For the text-containing cell, return its midpoint in [x, y] coordinate format. 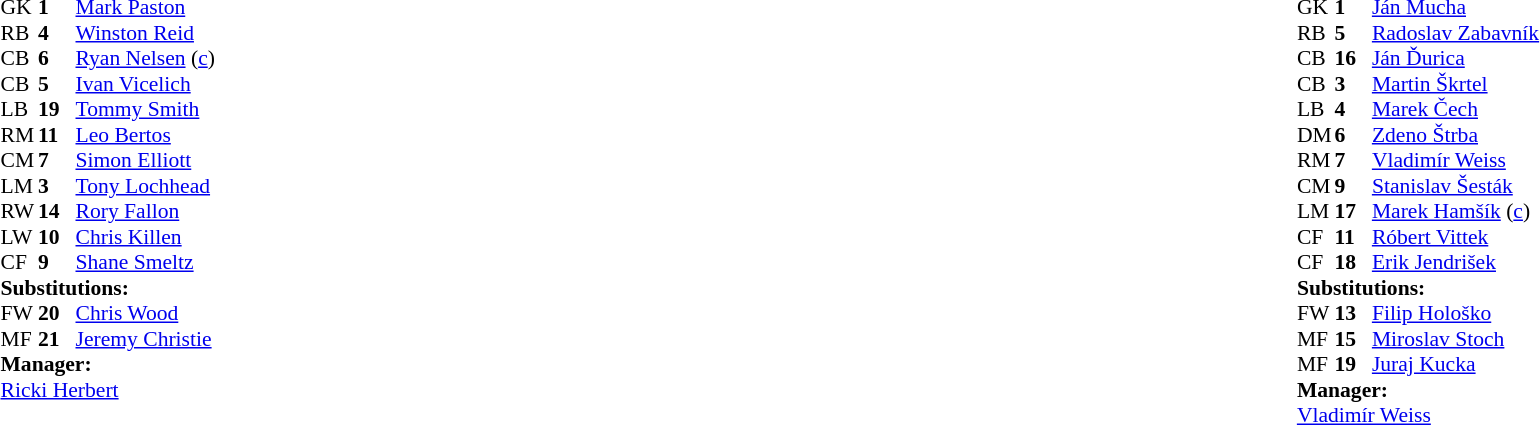
Filip Hološko [1456, 313]
Marek Hamšík (c) [1456, 211]
20 [57, 313]
Tommy Smith [146, 109]
17 [1353, 211]
21 [57, 339]
Chris Wood [146, 313]
18 [1353, 263]
Leo Bertos [146, 135]
Shane Smeltz [146, 263]
DM [1316, 135]
Juraj Kucka [1456, 365]
14 [57, 211]
Róbert Vittek [1456, 237]
13 [1353, 313]
Erik Jendrišek [1456, 263]
Rory Fallon [146, 211]
LW [19, 237]
Marek Čech [1456, 109]
Chris Killen [146, 237]
Ricki Herbert [107, 390]
Miroslav Stoch [1456, 339]
Ryan Nelsen (c) [146, 59]
Ján Ďurica [1456, 59]
Zdeno Štrba [1456, 135]
Ivan Vicelich [146, 84]
Tony Lochhead [146, 186]
10 [57, 237]
Vladimír Weiss [1456, 161]
Jeremy Christie [146, 339]
Stanislav Šesták [1456, 186]
15 [1353, 339]
Martin Škrtel [1456, 84]
Radoslav Zabavník [1456, 33]
16 [1353, 59]
Simon Elliott [146, 161]
Winston Reid [146, 33]
RW [19, 211]
